Find where the given text appears and provide that cell's center as (X, Y) coordinate. 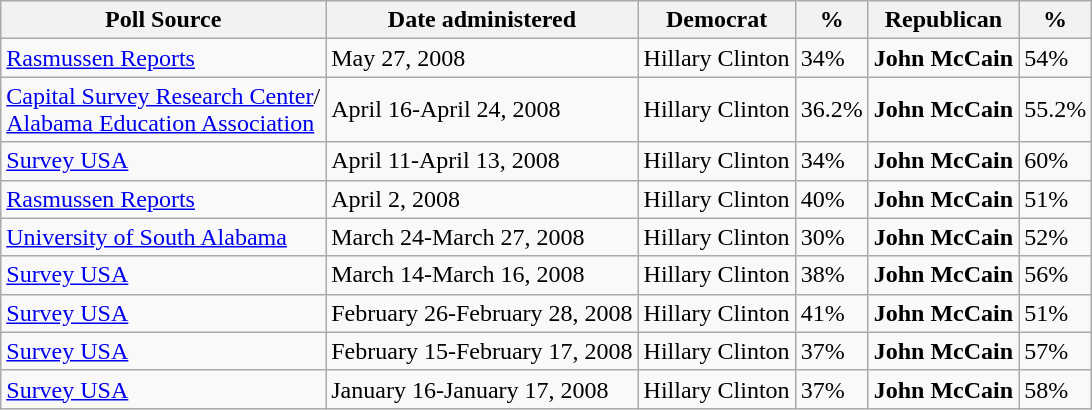
January 16-January 17, 2008 (482, 389)
March 24-March 27, 2008 (482, 237)
55.2% (1056, 110)
Democrat (716, 20)
52% (1056, 237)
54% (1056, 58)
April 16-April 24, 2008 (482, 110)
36.2% (832, 110)
April 2, 2008 (482, 199)
Capital Survey Research Center/Alabama Education Association (164, 110)
March 14-March 16, 2008 (482, 275)
40% (832, 199)
41% (832, 313)
Republican (943, 20)
University of South Alabama (164, 237)
56% (1056, 275)
February 15-February 17, 2008 (482, 351)
58% (1056, 389)
Date administered (482, 20)
Poll Source (164, 20)
38% (832, 275)
60% (1056, 161)
30% (832, 237)
April 11-April 13, 2008 (482, 161)
57% (1056, 351)
February 26-February 28, 2008 (482, 313)
May 27, 2008 (482, 58)
